Capture the cell that displays the provided text and extract its (X, Y) central coordinate. 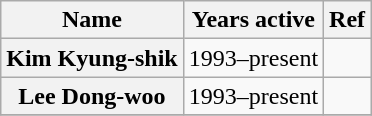
Ref (348, 20)
Lee Dong-woo (92, 96)
Name (92, 20)
Kim Kyung-shik (92, 58)
Years active (253, 20)
